Provide the (X, Y) coordinate of the cell's center where the given text is located.  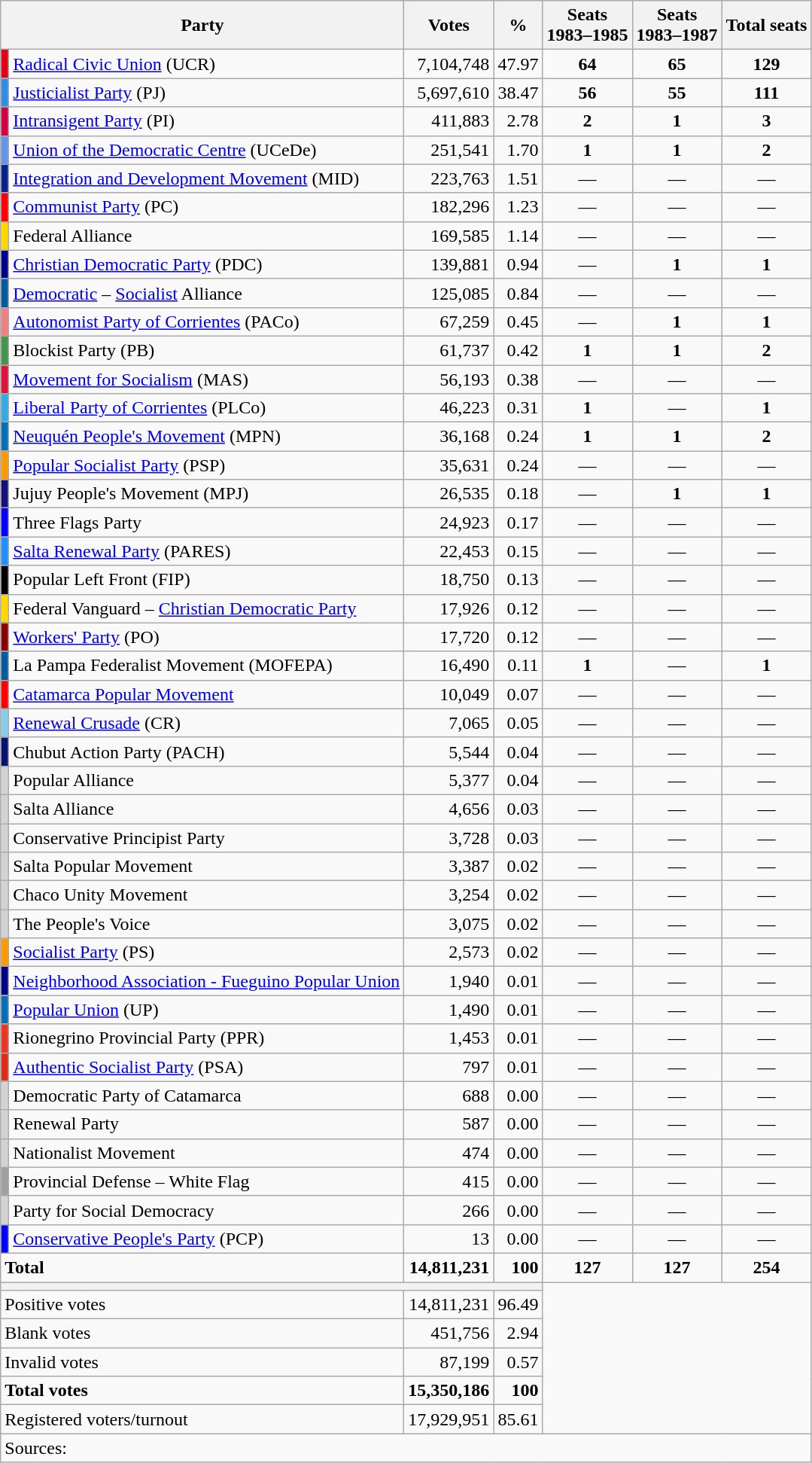
3,254 (449, 895)
The People's Voice (206, 924)
411,883 (449, 121)
Renewal Crusade (CR) (206, 723)
61,737 (449, 350)
67,259 (449, 322)
587 (449, 1124)
35,631 (449, 465)
Intransigent Party (PI) (206, 121)
% (518, 26)
17,720 (449, 637)
18,750 (449, 580)
Provincial Defense – White Flag (206, 1181)
96.49 (518, 1305)
Catamarca Popular Movement (206, 694)
Nationalist Movement (206, 1153)
Union of the Democratic Centre (UCeDe) (206, 150)
Total (202, 1267)
Neuquén People's Movement (MPN) (206, 437)
0.57 (518, 1362)
5,544 (449, 751)
Invalid votes (202, 1362)
129 (766, 64)
139,881 (449, 264)
56 (587, 93)
0.17 (518, 523)
Registered voters/turnout (202, 1419)
3 (766, 121)
Total seats (766, 26)
Party for Social Democracy (206, 1210)
17,926 (449, 608)
182,296 (449, 207)
111 (766, 93)
Renewal Party (206, 1124)
22,453 (449, 551)
Total votes (202, 1391)
0.94 (518, 264)
Movement for Socialism (MAS) (206, 379)
254 (766, 1267)
0.38 (518, 379)
Christian Democratic Party (PDC) (206, 264)
0.31 (518, 408)
Conservative People's Party (PCP) (206, 1239)
Autonomist Party of Corrientes (PACo) (206, 322)
38.47 (518, 93)
451,756 (449, 1333)
10,049 (449, 694)
0.13 (518, 580)
7,065 (449, 723)
Positive votes (202, 1305)
0.05 (518, 723)
36,168 (449, 437)
65 (677, 64)
0.18 (518, 494)
0.11 (518, 666)
Salta Alliance (206, 809)
85.61 (518, 1419)
26,535 (449, 494)
Liberal Party of Corrientes (PLCo) (206, 408)
1.70 (518, 150)
1.51 (518, 178)
Seats1983–1987 (677, 26)
La Pampa Federalist Movement (MOFEPA) (206, 666)
Seats1983–1985 (587, 26)
Authentic Socialist Party (PSA) (206, 1067)
3,075 (449, 924)
87,199 (449, 1362)
0.84 (518, 293)
1.14 (518, 236)
47.97 (518, 64)
4,656 (449, 809)
24,923 (449, 523)
1,453 (449, 1038)
Jujuy People's Movement (MPJ) (206, 494)
Votes (449, 26)
Popular Union (UP) (206, 1010)
474 (449, 1153)
56,193 (449, 379)
Federal Alliance (206, 236)
169,585 (449, 236)
Popular Socialist Party (PSP) (206, 465)
223,763 (449, 178)
15,350,186 (449, 1391)
16,490 (449, 666)
Socialist Party (PS) (206, 952)
1,490 (449, 1010)
Democratic Party of Catamarca (206, 1096)
Blank votes (202, 1333)
0.07 (518, 694)
Federal Vanguard – Christian Democratic Party (206, 608)
55 (677, 93)
1,940 (449, 981)
Salta Popular Movement (206, 867)
7,104,748 (449, 64)
17,929,951 (449, 1419)
415 (449, 1181)
Popular Alliance (206, 780)
Salta Renewal Party (PARES) (206, 551)
Rionegrino Provincial Party (PPR) (206, 1038)
797 (449, 1067)
266 (449, 1210)
2,573 (449, 952)
13 (449, 1239)
Conservative Principist Party (206, 838)
Sources: (406, 1448)
64 (587, 64)
Workers' Party (PO) (206, 637)
5,697,610 (449, 93)
Neighborhood Association - Fueguino Popular Union (206, 981)
1.23 (518, 207)
0.45 (518, 322)
251,541 (449, 150)
Democratic – Socialist Alliance (206, 293)
125,085 (449, 293)
Justicialist Party (PJ) (206, 93)
0.42 (518, 350)
2.94 (518, 1333)
Radical Civic Union (UCR) (206, 64)
Chaco Unity Movement (206, 895)
46,223 (449, 408)
2.78 (518, 121)
Three Flags Party (206, 523)
3,728 (449, 838)
Party (202, 26)
Blockist Party (PB) (206, 350)
3,387 (449, 867)
Chubut Action Party (PACH) (206, 751)
688 (449, 1096)
Integration and Development Movement (MID) (206, 178)
Popular Left Front (FIP) (206, 580)
5,377 (449, 780)
0.15 (518, 551)
Communist Party (PC) (206, 207)
